Extract the (X, Y) coordinate from the center of the cell holding the provided text.  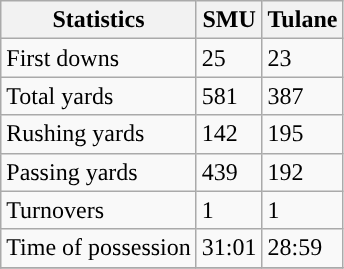
Passing yards (99, 172)
Total yards (99, 96)
Tulane (302, 20)
25 (229, 58)
581 (229, 96)
First downs (99, 58)
142 (229, 134)
Rushing yards (99, 134)
Time of possession (99, 248)
SMU (229, 20)
439 (229, 172)
192 (302, 172)
23 (302, 58)
31:01 (229, 248)
195 (302, 134)
Statistics (99, 20)
28:59 (302, 248)
387 (302, 96)
Turnovers (99, 210)
